Output the (X, Y) coordinate of the center of the cell containing the given text.  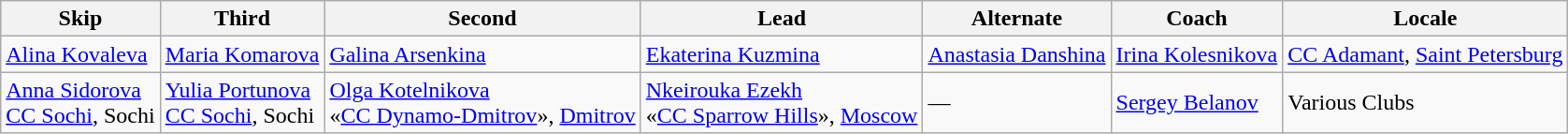
Skip (80, 19)
Coach (1197, 19)
Irina Kolesnikova (1197, 54)
Third (242, 19)
Anastasia Danshina (1017, 54)
Alina Kovaleva (80, 54)
Second (482, 19)
Anna Sidorova CC Sochi, Sochi (80, 103)
Sergey Belanov (1197, 103)
— (1017, 103)
Ekaterina Kuzmina (782, 54)
Locale (1425, 19)
Maria Komarova (242, 54)
Various Clubs (1425, 103)
Alternate (1017, 19)
Galina Arsenkina (482, 54)
Nkeirouka Ezekh «CC Sparrow Hills», Moscow (782, 103)
Lead (782, 19)
Yulia Portunova CC Sochi, Sochi (242, 103)
Olga Kotelnikova «CC Dynamo-Dmitrov», Dmitrov (482, 103)
CC Adamant, Saint Petersburg (1425, 54)
